Identify which cell holds the provided text, then report its (x, y) central coordinate. 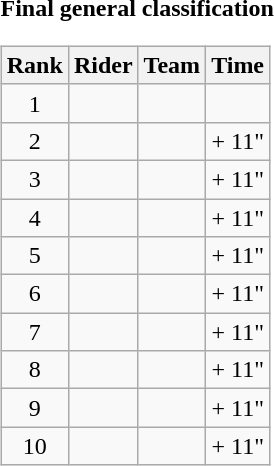
6 (34, 294)
Rider (103, 65)
10 (34, 446)
Time (238, 65)
4 (34, 217)
2 (34, 141)
7 (34, 332)
9 (34, 408)
3 (34, 179)
1 (34, 103)
Rank (34, 65)
8 (34, 370)
5 (34, 256)
Team (172, 65)
